Determine the [x, y] coordinate at the center of the cell enclosing the given text.  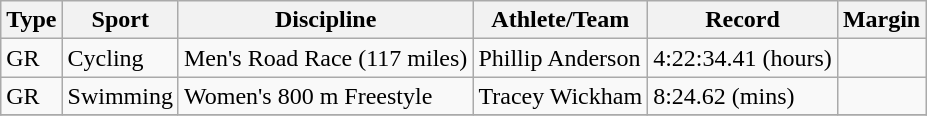
Men's Road Race (117 miles) [325, 58]
Swimming [120, 96]
Discipline [325, 20]
Record [743, 20]
Athlete/Team [560, 20]
4:22:34.41 (hours) [743, 58]
Phillip Anderson [560, 58]
Sport [120, 20]
Type [32, 20]
Cycling [120, 58]
Margin [881, 20]
8:24.62 (mins) [743, 96]
Tracey Wickham [560, 96]
Women's 800 m Freestyle [325, 96]
